Return the [x, y] coordinate for the center point of the cell that contains the specified text.  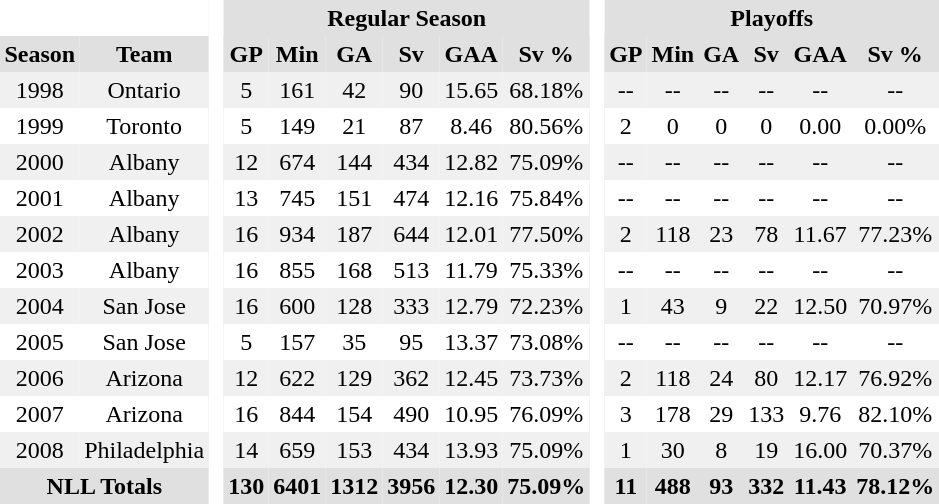
2004 [40, 306]
73.73% [546, 378]
362 [412, 378]
77.50% [546, 234]
75.84% [546, 198]
149 [298, 126]
130 [246, 486]
133 [766, 414]
95 [412, 342]
10.95 [472, 414]
12.01 [472, 234]
3956 [412, 486]
76.09% [546, 414]
644 [412, 234]
168 [354, 270]
80 [766, 378]
151 [354, 198]
82.10% [896, 414]
488 [673, 486]
0.00 [820, 126]
128 [354, 306]
0.00% [896, 126]
70.37% [896, 450]
2002 [40, 234]
11.43 [820, 486]
93 [722, 486]
474 [412, 198]
659 [298, 450]
12.45 [472, 378]
87 [412, 126]
2003 [40, 270]
78.12% [896, 486]
77.23% [896, 234]
43 [673, 306]
8 [722, 450]
1998 [40, 90]
Toronto [144, 126]
42 [354, 90]
2008 [40, 450]
22 [766, 306]
844 [298, 414]
72.23% [546, 306]
153 [354, 450]
75.33% [546, 270]
24 [722, 378]
11.79 [472, 270]
90 [412, 90]
30 [673, 450]
745 [298, 198]
Playoffs [772, 18]
12.30 [472, 486]
12.50 [820, 306]
2005 [40, 342]
855 [298, 270]
Philadelphia [144, 450]
2001 [40, 198]
78 [766, 234]
2007 [40, 414]
13 [246, 198]
Team [144, 54]
332 [766, 486]
16.00 [820, 450]
73.08% [546, 342]
80.56% [546, 126]
157 [298, 342]
187 [354, 234]
600 [298, 306]
178 [673, 414]
70.97% [896, 306]
3 [626, 414]
6401 [298, 486]
2000 [40, 162]
154 [354, 414]
1312 [354, 486]
11.67 [820, 234]
333 [412, 306]
12.17 [820, 378]
12.82 [472, 162]
13.93 [472, 450]
14 [246, 450]
9.76 [820, 414]
12.16 [472, 198]
35 [354, 342]
Season [40, 54]
11 [626, 486]
129 [354, 378]
NLL Totals [104, 486]
144 [354, 162]
513 [412, 270]
68.18% [546, 90]
490 [412, 414]
15.65 [472, 90]
1999 [40, 126]
13.37 [472, 342]
12.79 [472, 306]
76.92% [896, 378]
622 [298, 378]
Ontario [144, 90]
29 [722, 414]
19 [766, 450]
2006 [40, 378]
934 [298, 234]
8.46 [472, 126]
23 [722, 234]
21 [354, 126]
9 [722, 306]
Regular Season [407, 18]
161 [298, 90]
674 [298, 162]
